Pinpoint the cell where the given text exists, returning its [X, Y] midpoint coordinate. 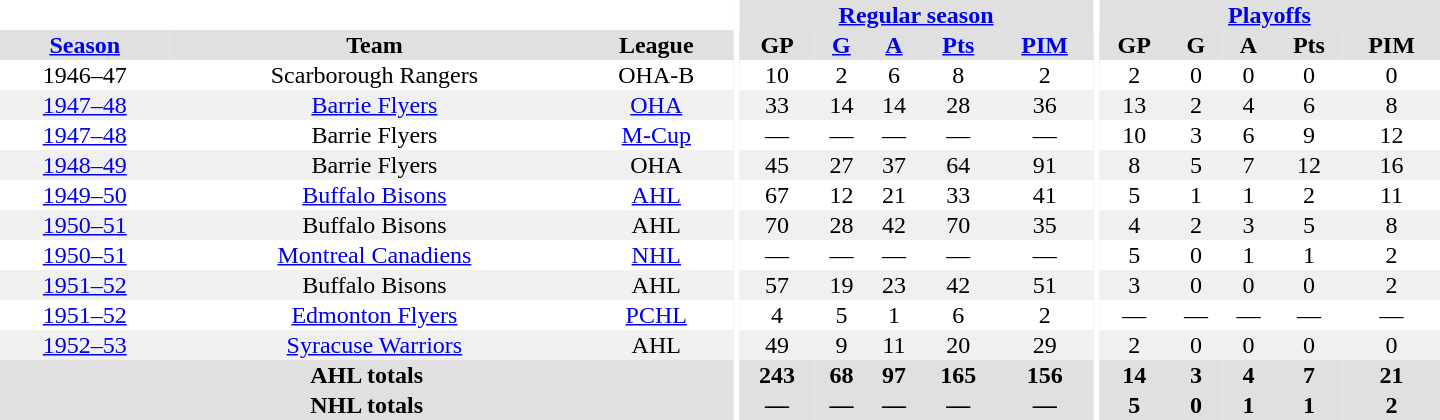
67 [777, 195]
Scarborough Rangers [375, 75]
36 [1044, 105]
AHL totals [366, 375]
Regular season [916, 15]
20 [958, 345]
13 [1134, 105]
29 [1044, 345]
16 [1392, 165]
91 [1044, 165]
1948–49 [85, 165]
Edmonton Flyers [375, 315]
35 [1044, 225]
Playoffs [1270, 15]
1946–47 [85, 75]
37 [894, 165]
165 [958, 375]
243 [777, 375]
97 [894, 375]
M-Cup [656, 135]
1952–53 [85, 345]
Montreal Canadiens [375, 255]
Team [375, 45]
41 [1044, 195]
68 [842, 375]
PCHL [656, 315]
1949–50 [85, 195]
19 [842, 285]
57 [777, 285]
49 [777, 345]
League [656, 45]
23 [894, 285]
Syracuse Warriors [375, 345]
64 [958, 165]
NHL totals [366, 405]
45 [777, 165]
27 [842, 165]
156 [1044, 375]
Season [85, 45]
51 [1044, 285]
NHL [656, 255]
OHA-B [656, 75]
